Detect which cell encompasses the target text, then output its (X, Y) center coordinate. 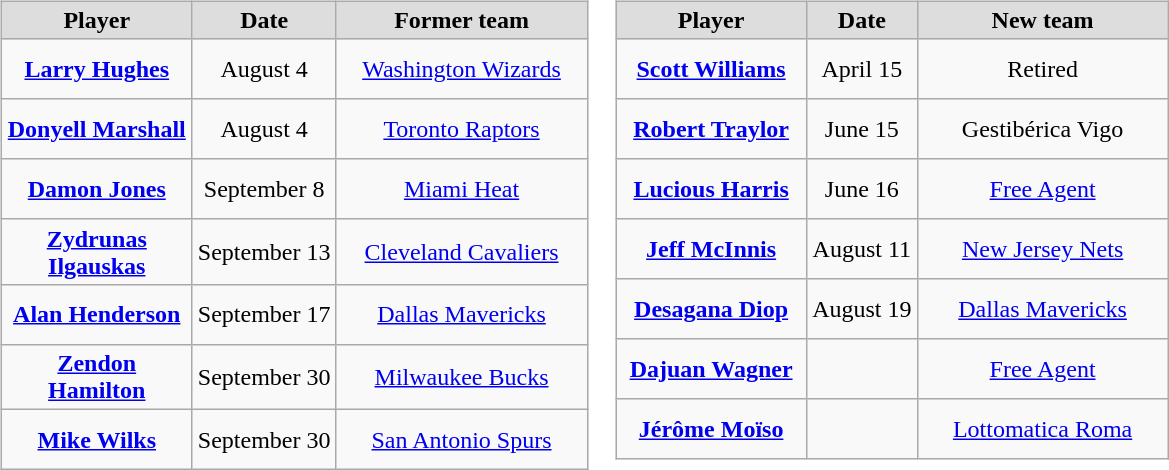
Zydrunas Ilgauskas (96, 252)
Zendon Hamilton (96, 376)
New Jersey Nets (1042, 249)
Donyell Marshall (96, 129)
Lucious Harris (712, 189)
Retired (1042, 69)
Mike Wilks (96, 439)
Jérôme Moïso (712, 429)
Damon Jones (96, 189)
San Antonio Spurs (462, 439)
September 8 (264, 189)
Lottomatica Roma (1042, 429)
Former team (462, 20)
Jeff McInnis (712, 249)
Dajuan Wagner (712, 369)
Gestibérica Vigo (1042, 129)
Cleveland Cavaliers (462, 252)
September 13 (264, 252)
August 11 (862, 249)
June 16 (862, 189)
Larry Hughes (96, 69)
April 15 (862, 69)
New team (1042, 20)
Robert Traylor (712, 129)
Miami Heat (462, 189)
August 19 (862, 309)
Scott Williams (712, 69)
September 17 (264, 314)
Toronto Raptors (462, 129)
Washington Wizards (462, 69)
Milwaukee Bucks (462, 376)
Alan Henderson (96, 314)
Desagana Diop (712, 309)
June 15 (862, 129)
